Return the (X, Y) coordinate for the center point of the cell that contains the specified text.  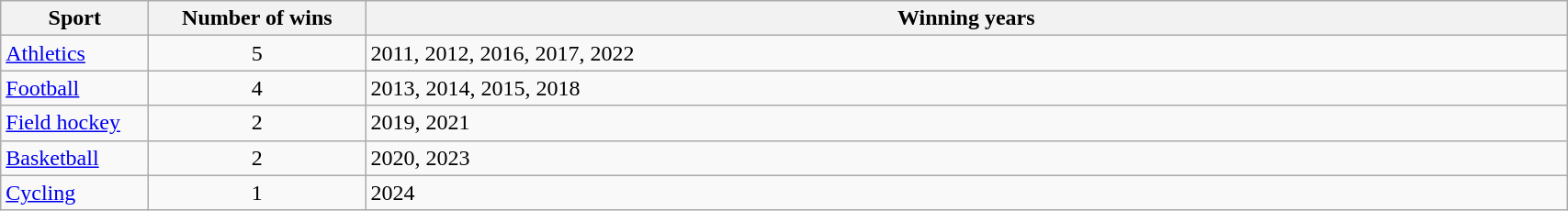
Winning years (966, 18)
Sport (75, 18)
2024 (966, 193)
Athletics (75, 53)
Basketball (75, 158)
5 (257, 53)
2013, 2014, 2015, 2018 (966, 88)
Number of wins (257, 18)
Football (75, 88)
Cycling (75, 193)
2019, 2021 (966, 123)
2011, 2012, 2016, 2017, 2022 (966, 53)
1 (257, 193)
Field hockey (75, 123)
2020, 2023 (966, 158)
4 (257, 88)
